Capture the cell that displays the provided text and extract its [x, y] central coordinate. 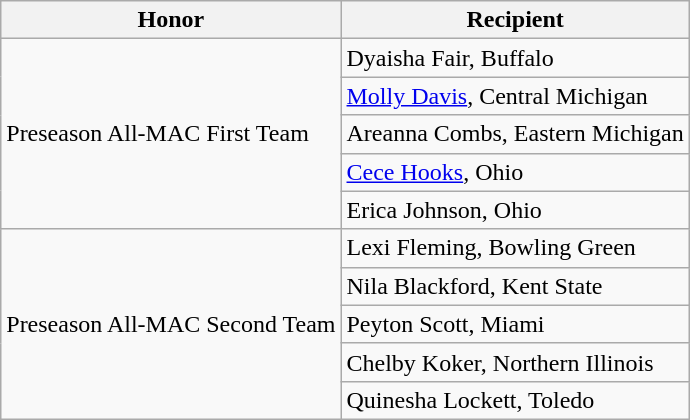
Chelby Koker, Northern Illinois [515, 362]
Honor [171, 20]
Cece Hooks, Ohio [515, 172]
Molly Davis, Central Michigan [515, 96]
Recipient [515, 20]
Dyaisha Fair, Buffalo [515, 58]
Lexi Fleming, Bowling Green [515, 248]
Peyton Scott, Miami [515, 324]
Nila Blackford, Kent State [515, 286]
Areanna Combs, Eastern Michigan [515, 134]
Preseason All-MAC First Team [171, 134]
Quinesha Lockett, Toledo [515, 400]
Erica Johnson, Ohio [515, 210]
Preseason All-MAC Second Team [171, 324]
